Locate the cell with the specified text and output its (x, y) center coordinate. 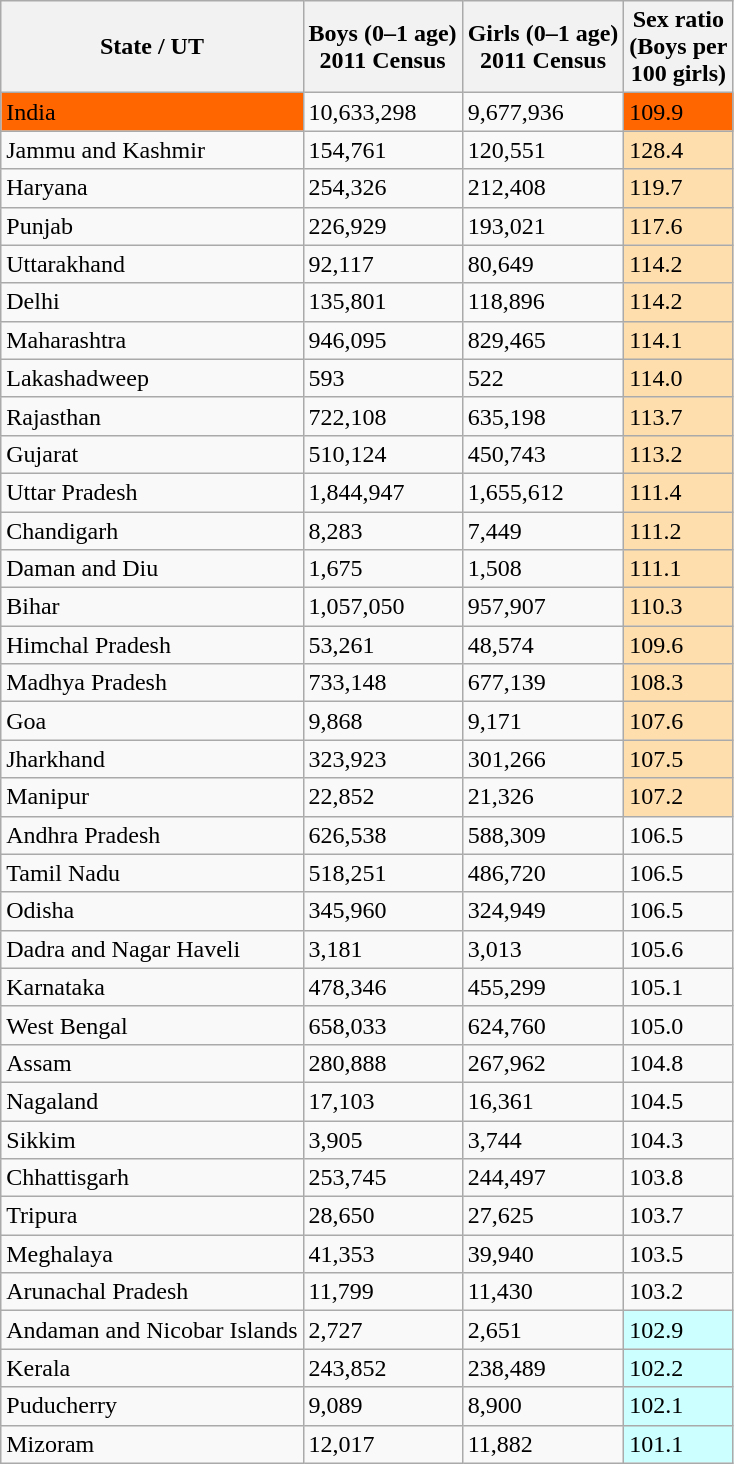
Puducherry (152, 1406)
946,095 (382, 340)
16,361 (543, 1101)
Odisha (152, 911)
22,852 (382, 797)
Lakashadweep (152, 378)
3,905 (382, 1139)
102.2 (678, 1368)
17,103 (382, 1101)
109.9 (678, 112)
243,852 (382, 1368)
11,799 (382, 1292)
658,033 (382, 1025)
829,465 (543, 340)
Maharashtra (152, 340)
107.2 (678, 797)
Punjab (152, 226)
1,675 (382, 569)
323,923 (382, 759)
Arunachal Pradesh (152, 1292)
Himchal Pradesh (152, 645)
113.2 (678, 454)
478,346 (382, 987)
455,299 (543, 987)
27,625 (543, 1216)
48,574 (543, 645)
733,148 (382, 683)
635,198 (543, 416)
Chandigarh (152, 531)
80,649 (543, 264)
486,720 (543, 873)
9,677,936 (543, 112)
957,907 (543, 607)
39,940 (543, 1254)
518,251 (382, 873)
Bihar (152, 607)
103.7 (678, 1216)
212,408 (543, 188)
193,021 (543, 226)
280,888 (382, 1063)
7,449 (543, 531)
3,181 (382, 949)
11,882 (543, 1444)
113.7 (678, 416)
111.1 (678, 569)
53,261 (382, 645)
111.4 (678, 492)
114.0 (678, 378)
9,171 (543, 721)
254,326 (382, 188)
3,744 (543, 1139)
345,960 (382, 911)
11,430 (543, 1292)
2,651 (543, 1330)
Goa (152, 721)
Gujarat (152, 454)
301,266 (543, 759)
West Bengal (152, 1025)
Dadra and Nagar Haveli (152, 949)
State / UT (152, 47)
114.1 (678, 340)
1,655,612 (543, 492)
Haryana (152, 188)
103.5 (678, 1254)
677,139 (543, 683)
Delhi (152, 302)
120,551 (543, 150)
107.5 (678, 759)
108.3 (678, 683)
Uttarakhand (152, 264)
Tamil Nadu (152, 873)
109.6 (678, 645)
588,309 (543, 835)
Nagaland (152, 1101)
Sex ratio(Boys per100 girls) (678, 47)
India (152, 112)
Boys (0–1 age)2011 Census (382, 47)
105.1 (678, 987)
107.6 (678, 721)
Karnataka (152, 987)
244,497 (543, 1178)
154,761 (382, 150)
105.0 (678, 1025)
Sikkim (152, 1139)
450,743 (543, 454)
Meghalaya (152, 1254)
Assam (152, 1063)
119.7 (678, 188)
102.1 (678, 1406)
Jammu and Kashmir (152, 150)
226,929 (382, 226)
1,844,947 (382, 492)
135,801 (382, 302)
3,013 (543, 949)
Jharkhand (152, 759)
9,868 (382, 721)
624,760 (543, 1025)
92,117 (382, 264)
128.4 (678, 150)
101.1 (678, 1444)
21,326 (543, 797)
Kerala (152, 1368)
324,949 (543, 911)
105.6 (678, 949)
103.2 (678, 1292)
510,124 (382, 454)
522 (543, 378)
118,896 (543, 302)
104.5 (678, 1101)
9,089 (382, 1406)
Uttar Pradesh (152, 492)
Andaman and Nicobar Islands (152, 1330)
117.6 (678, 226)
267,962 (543, 1063)
103.8 (678, 1178)
10,633,298 (382, 112)
28,650 (382, 1216)
110.3 (678, 607)
102.9 (678, 1330)
41,353 (382, 1254)
1,057,050 (382, 607)
Rajasthan (152, 416)
Manipur (152, 797)
238,489 (543, 1368)
1,508 (543, 569)
111.2 (678, 531)
Mizoram (152, 1444)
Daman and Diu (152, 569)
Andhra Pradesh (152, 835)
104.3 (678, 1139)
8,283 (382, 531)
12,017 (382, 1444)
Tripura (152, 1216)
253,745 (382, 1178)
Girls (0–1 age)2011 Census (543, 47)
722,108 (382, 416)
Chhattisgarh (152, 1178)
Madhya Pradesh (152, 683)
2,727 (382, 1330)
593 (382, 378)
8,900 (543, 1406)
104.8 (678, 1063)
626,538 (382, 835)
